Capture the cell that displays the provided text and extract its (x, y) central coordinate. 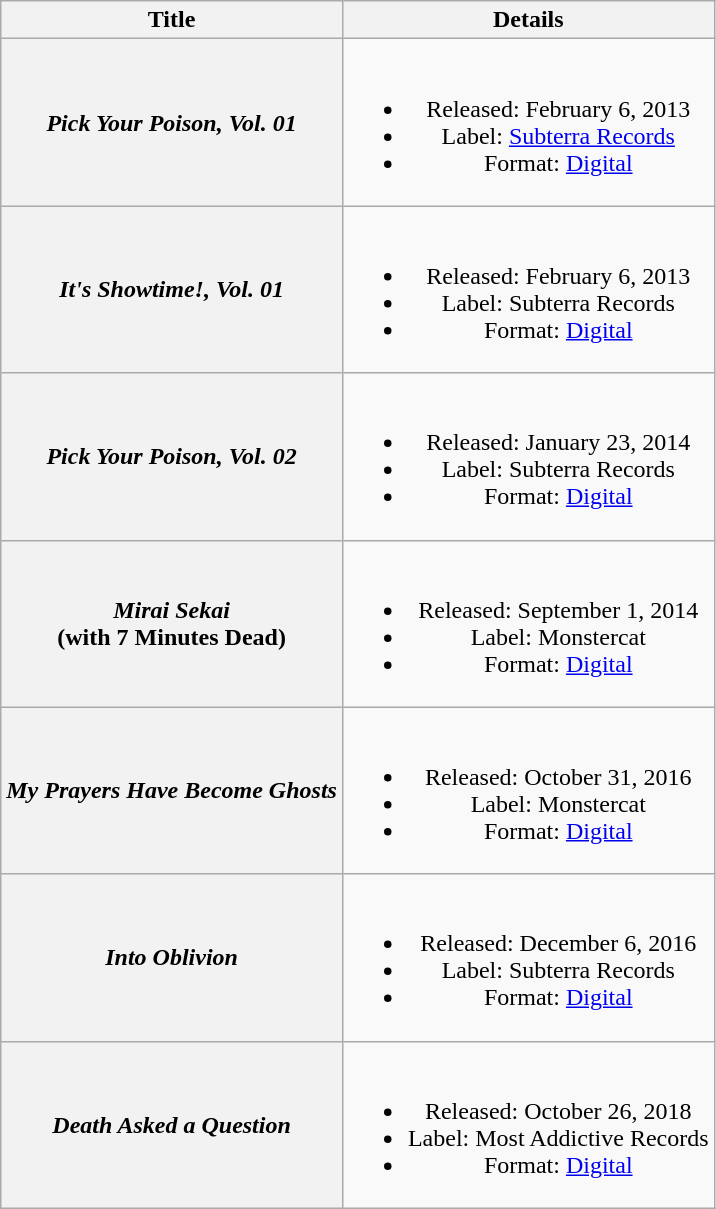
Details (528, 20)
Into Oblivion (172, 958)
My Prayers Have Become Ghosts (172, 790)
Death Asked a Question (172, 1124)
It's Showtime!, Vol. 01 (172, 290)
Pick Your Poison, Vol. 01 (172, 122)
Pick Your Poison, Vol. 02 (172, 456)
Mirai Sekai(with 7 Minutes Dead) (172, 624)
Released: September 1, 2014Label: MonstercatFormat: Digital (528, 624)
Released: December 6, 2016Label: Subterra RecordsFormat: Digital (528, 958)
Title (172, 20)
Released: October 31, 2016Label: MonstercatFormat: Digital (528, 790)
Released: January 23, 2014Label: Subterra RecordsFormat: Digital (528, 456)
Released: October 26, 2018Label: Most Addictive RecordsFormat: Digital (528, 1124)
